Provide the [X, Y] coordinate of the cell's center where the given text is located.  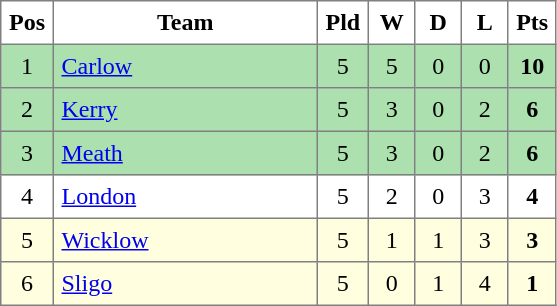
D [438, 23]
Sligo [185, 284]
W [391, 23]
Pld [342, 23]
London [185, 197]
Carlow [185, 66]
Team [185, 23]
L [484, 23]
Kerry [185, 110]
10 [532, 66]
Meath [185, 153]
Pts [532, 23]
Pos [27, 23]
Wicklow [185, 240]
